For the text-containing cell, return its midpoint in [X, Y] coordinate format. 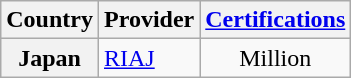
Country [50, 20]
Provider [148, 20]
Certifications [276, 20]
RIAJ [148, 58]
Million [276, 58]
Japan [50, 58]
